Return (X, Y) of the center of cell containing provided text 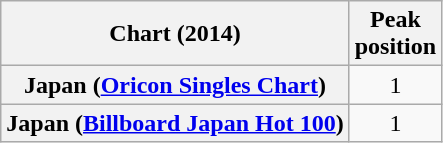
Japan (Oricon Singles Chart) (175, 85)
Peak position (395, 34)
Chart (2014) (175, 34)
Japan (Billboard Japan Hot 100) (175, 123)
